Return the (X, Y) coordinate for the center point of the cell that contains the specified text.  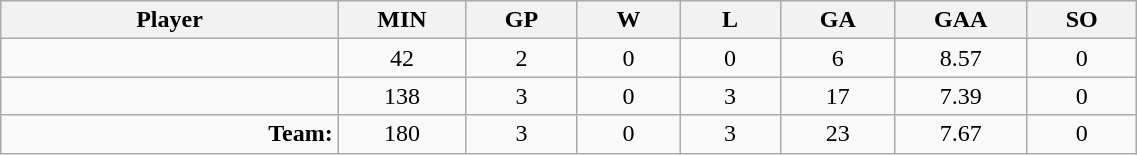
180 (402, 134)
GP (522, 20)
W (628, 20)
2 (522, 58)
GA (838, 20)
23 (838, 134)
GAA (961, 20)
8.57 (961, 58)
7.67 (961, 134)
7.39 (961, 96)
Team: (170, 134)
SO (1081, 20)
MIN (402, 20)
6 (838, 58)
L (730, 20)
Player (170, 20)
138 (402, 96)
17 (838, 96)
42 (402, 58)
